Determine the (x, y) coordinate at the center of the cell enclosing the given text.  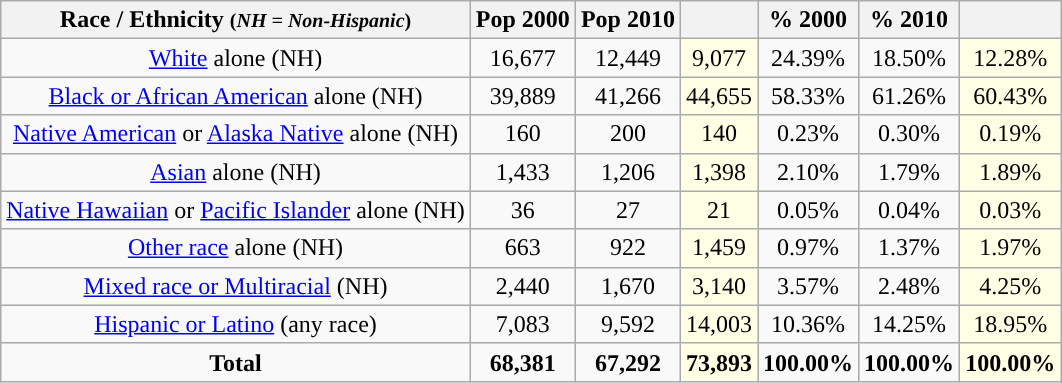
1,433 (522, 172)
18.95% (1010, 324)
White alone (NH) (236, 58)
Total (236, 362)
36 (522, 210)
Race / Ethnicity (NH = Non-Hispanic) (236, 20)
1,206 (628, 172)
Asian alone (NH) (236, 172)
0.19% (1010, 134)
3,140 (718, 286)
4.25% (1010, 286)
1,670 (628, 286)
Other race alone (NH) (236, 248)
44,655 (718, 96)
Pop 2000 (522, 20)
16,677 (522, 58)
7,083 (522, 324)
Hispanic or Latino (any race) (236, 324)
18.50% (910, 58)
41,266 (628, 96)
67,292 (628, 362)
Native Hawaiian or Pacific Islander alone (NH) (236, 210)
0.03% (1010, 210)
58.33% (808, 96)
663 (522, 248)
0.05% (808, 210)
61.26% (910, 96)
Black or African American alone (NH) (236, 96)
68,381 (522, 362)
1.89% (1010, 172)
Pop 2010 (628, 20)
21 (718, 210)
1.37% (910, 248)
922 (628, 248)
1.79% (910, 172)
140 (718, 134)
0.97% (808, 248)
Mixed race or Multiracial (NH) (236, 286)
60.43% (1010, 96)
% 2000 (808, 20)
2.48% (910, 286)
39,889 (522, 96)
0.04% (910, 210)
27 (628, 210)
1,398 (718, 172)
0.30% (910, 134)
9,592 (628, 324)
% 2010 (910, 20)
12.28% (1010, 58)
14.25% (910, 324)
160 (522, 134)
14,003 (718, 324)
73,893 (718, 362)
1.97% (1010, 248)
12,449 (628, 58)
2.10% (808, 172)
9,077 (718, 58)
10.36% (808, 324)
Native American or Alaska Native alone (NH) (236, 134)
2,440 (522, 286)
3.57% (808, 286)
200 (628, 134)
24.39% (808, 58)
0.23% (808, 134)
1,459 (718, 248)
